Extract the [x, y] coordinate from the center of the cell holding the provided text.  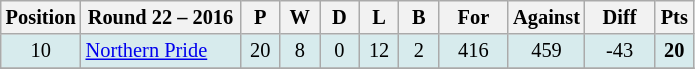
416 [474, 51]
D [340, 17]
Pts [674, 17]
12 [379, 51]
L [379, 17]
8 [300, 51]
P [260, 17]
10 [41, 51]
Position [41, 17]
Diff [620, 17]
Northern Pride [161, 51]
Against [546, 17]
0 [340, 51]
B [419, 17]
W [300, 17]
For [474, 17]
Round 22 – 2016 [161, 17]
-43 [620, 51]
459 [546, 51]
2 [419, 51]
